Scan for the cell matching the given text and deliver its [x, y] coordinate at center. 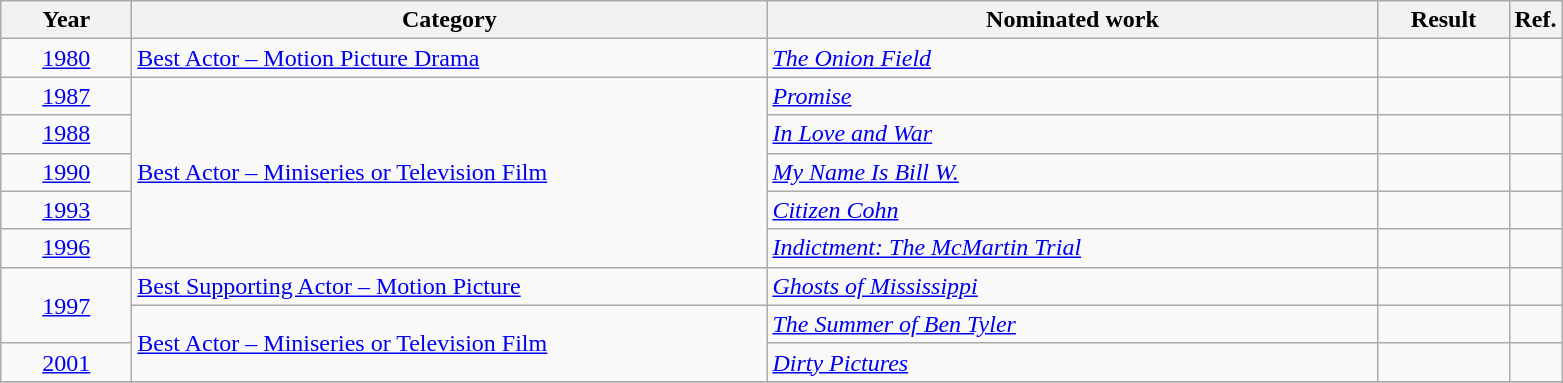
The Onion Field [1072, 58]
Result [1444, 20]
1980 [66, 58]
Ghosts of Mississippi [1072, 286]
Promise [1072, 96]
1987 [66, 96]
2001 [66, 362]
The Summer of Ben Tyler [1072, 324]
1990 [66, 172]
1996 [66, 248]
In Love and War [1072, 134]
1993 [66, 210]
Nominated work [1072, 20]
Ref. [1536, 20]
Best Supporting Actor – Motion Picture [450, 286]
Indictment: The McMartin Trial [1072, 248]
Dirty Pictures [1072, 362]
1988 [66, 134]
My Name Is Bill W. [1072, 172]
Best Actor – Motion Picture Drama [450, 58]
Category [450, 20]
1997 [66, 305]
Citizen Cohn [1072, 210]
Year [66, 20]
